Output the [x, y] coordinate of the center of the cell containing the given text.  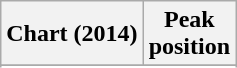
Peakposition [189, 34]
Chart (2014) [72, 34]
